Capture the cell that displays the provided text and extract its (X, Y) central coordinate. 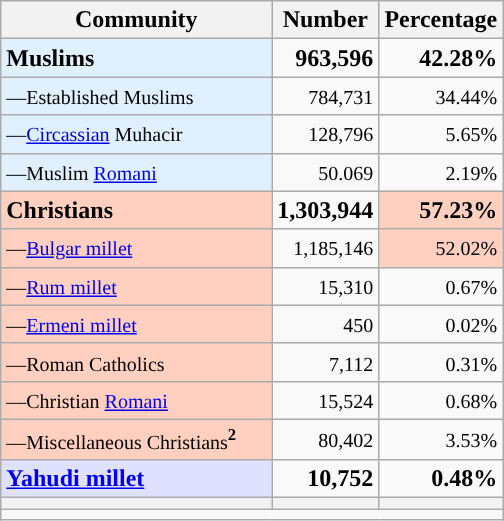
0.68% (441, 400)
Christians (136, 210)
Percentage (441, 20)
52.02% (441, 248)
—Christian Romani (136, 400)
7,112 (326, 362)
Number (326, 20)
—Circassian Muhacir (136, 134)
Yahudi millet (136, 479)
Community (136, 20)
57.23% (441, 210)
3.53% (441, 439)
128,796 (326, 134)
1,185,146 (326, 248)
—Established Muslims (136, 96)
—Rum millet (136, 286)
80,402 (326, 439)
15,524 (326, 400)
15,310 (326, 286)
10,752 (326, 479)
Muslims (136, 58)
34.44% (441, 96)
42.28% (441, 58)
2.19% (441, 172)
0.02% (441, 324)
—Miscellaneous Christians2 (136, 439)
784,731 (326, 96)
0.48% (441, 479)
—Muslim Romani (136, 172)
50.069 (326, 172)
963,596 (326, 58)
450 (326, 324)
5.65% (441, 134)
—Roman Catholics (136, 362)
—Ermeni millet (136, 324)
—Bulgar millet (136, 248)
1,303,944 (326, 210)
0.31% (441, 362)
0.67% (441, 286)
